Search for the cell housing the specified text and yield its [X, Y] center coordinate. 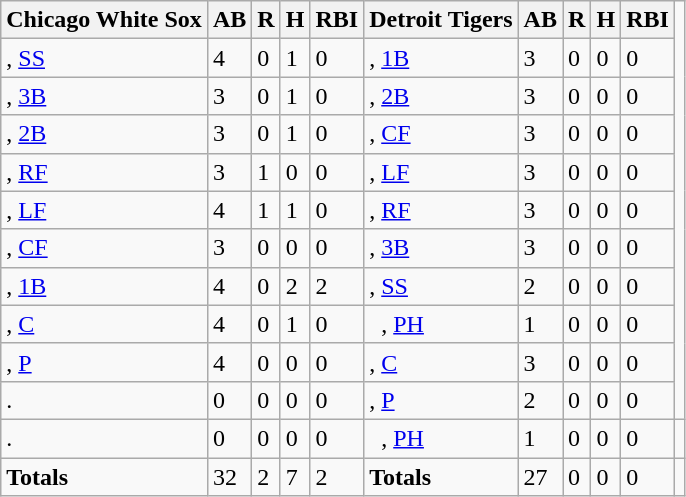
Chicago White Sox [104, 20]
Detroit Tigers [441, 20]
7 [295, 477]
27 [540, 477]
32 [229, 477]
